Capture the cell that displays the provided text and extract its [x, y] central coordinate. 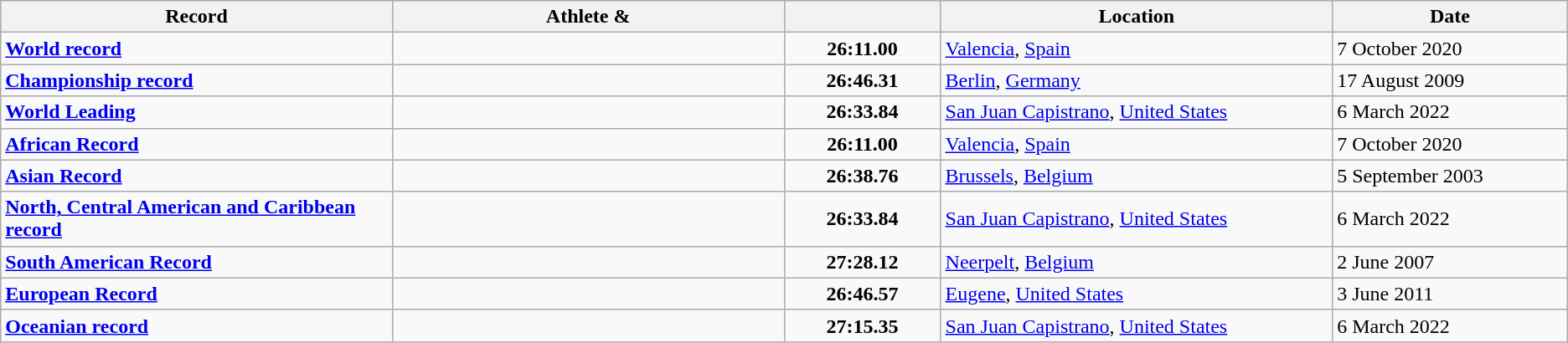
North, Central American and Caribbean record [197, 219]
5 September 2003 [1451, 176]
2 June 2007 [1451, 262]
Record [197, 17]
Neerpelt, Belgium [1137, 262]
South American Record [197, 262]
3 June 2011 [1451, 294]
Oceanian record [197, 325]
Date [1451, 17]
17 August 2009 [1451, 80]
Championship record [197, 80]
26:38.76 [863, 176]
Athlete & [588, 17]
27:15.35 [863, 325]
Berlin, Germany [1137, 80]
European Record [197, 294]
World record [197, 49]
World Leading [197, 112]
26:46.57 [863, 294]
26:46.31 [863, 80]
Asian Record [197, 176]
27:28.12 [863, 262]
African Record [197, 144]
Brussels, Belgium [1137, 176]
Eugene, United States [1137, 294]
Location [1137, 17]
